Return (x, y) of the center of cell containing provided text 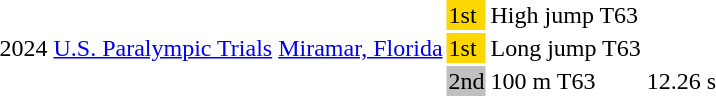
2nd (466, 81)
Long jump T63 (566, 48)
High jump T63 (566, 15)
U.S. Paralympic Trials (163, 48)
100 m T63 (566, 81)
Miramar, Florida (360, 48)
